Output the [x, y] coordinate of the center of the cell containing the given text.  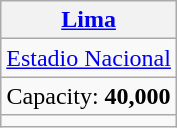
Lima [89, 20]
Capacity: 40,000 [89, 96]
Estadio Nacional [89, 58]
